Locate the cell with the specified text and output its (X, Y) center coordinate. 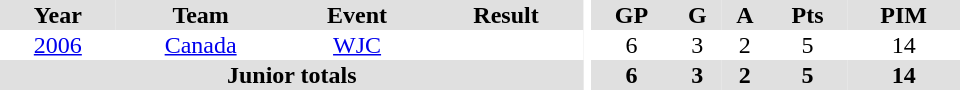
Junior totals (292, 75)
Team (201, 15)
2006 (58, 45)
PIM (904, 15)
Result (506, 15)
A (745, 15)
G (698, 15)
Event (358, 15)
Year (58, 15)
Pts (808, 15)
Canada (201, 45)
GP (631, 15)
WJC (358, 45)
